Search for the cell housing the specified text and yield its [X, Y] center coordinate. 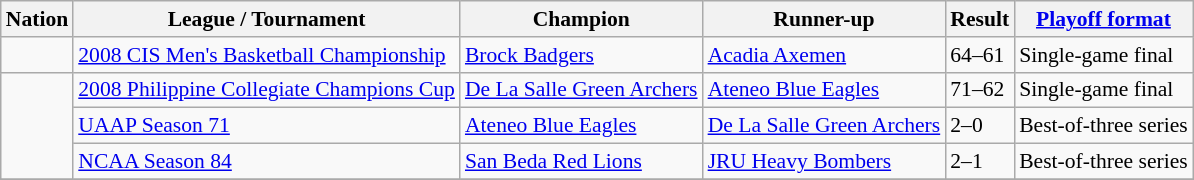
2008 CIS Men's Basketball Championship [266, 55]
Runner-up [824, 19]
JRU Heavy Bombers [824, 162]
Nation [37, 19]
71–62 [980, 90]
Brock Badgers [582, 55]
Acadia Axemen [824, 55]
2008 Philippine Collegiate Champions Cup [266, 90]
San Beda Red Lions [582, 162]
2–0 [980, 126]
2–1 [980, 162]
UAAP Season 71 [266, 126]
League / Tournament [266, 19]
NCAA Season 84 [266, 162]
64–61 [980, 55]
Playoff format [1104, 19]
Result [980, 19]
Champion [582, 19]
